Capture the cell that displays the provided text and extract its [X, Y] central coordinate. 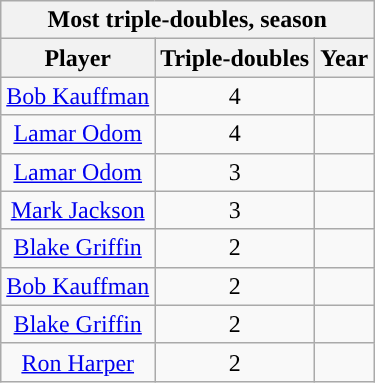
Most triple-doubles, season [188, 20]
Mark Jackson [78, 210]
Triple-doubles [235, 58]
Ron Harper [78, 362]
Year [344, 58]
Player [78, 58]
